Pinpoint the cell where the given text exists, returning its (x, y) midpoint coordinate. 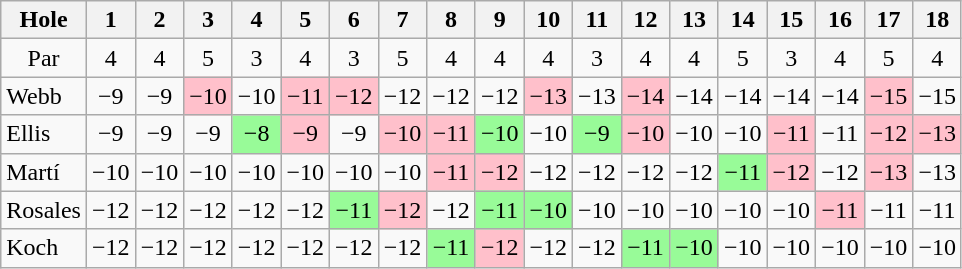
17 (888, 20)
1 (110, 20)
11 (598, 20)
Rosales (44, 210)
12 (646, 20)
16 (840, 20)
Koch (44, 248)
Par (44, 58)
8 (452, 20)
13 (694, 20)
2 (160, 20)
Webb (44, 96)
Martí (44, 172)
7 (402, 20)
18 (938, 20)
−8 (256, 134)
Ellis (44, 134)
Hole (44, 20)
10 (548, 20)
14 (742, 20)
15 (792, 20)
9 (500, 20)
6 (354, 20)
